Search for the cell housing the specified text and yield its [X, Y] center coordinate. 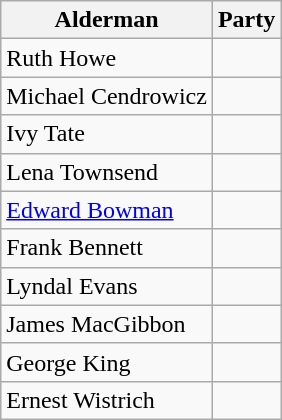
Frank Bennett [107, 248]
Ivy Tate [107, 134]
George King [107, 362]
Ernest Wistrich [107, 400]
Michael Cendrowicz [107, 96]
Lena Townsend [107, 172]
Edward Bowman [107, 210]
Ruth Howe [107, 58]
James MacGibbon [107, 324]
Alderman [107, 20]
Lyndal Evans [107, 286]
Party [246, 20]
